Return the [X, Y] coordinate for the center point of the cell that contains the specified text.  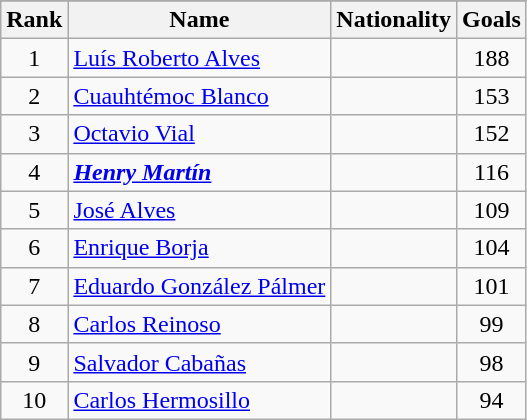
188 [492, 58]
Luís Roberto Alves [200, 58]
6 [34, 248]
152 [492, 134]
1 [34, 58]
Goals [492, 20]
98 [492, 362]
2 [34, 96]
Henry Martín [200, 172]
Eduardo González Pálmer [200, 286]
101 [492, 286]
4 [34, 172]
7 [34, 286]
Octavio Vial [200, 134]
José Alves [200, 210]
116 [492, 172]
Rank [34, 20]
Enrique Borja [200, 248]
99 [492, 324]
9 [34, 362]
3 [34, 134]
Carlos Hermosillo [200, 400]
153 [492, 96]
Carlos Reinoso [200, 324]
5 [34, 210]
Name [200, 20]
109 [492, 210]
10 [34, 400]
Nationality [394, 20]
Cuauhtémoc Blanco [200, 96]
94 [492, 400]
Salvador Cabañas [200, 362]
8 [34, 324]
104 [492, 248]
